Extract the [x, y] coordinate from the center of the cell holding the provided text.  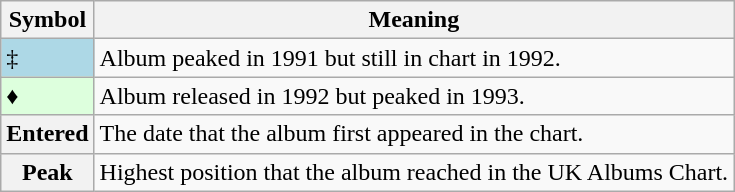
Symbol [48, 20]
♦ [48, 96]
Highest position that the album reached in the UK Albums Chart. [414, 172]
Peak [48, 172]
Meaning [414, 20]
Entered [48, 134]
‡ [48, 58]
Album released in 1992 but peaked in 1993. [414, 96]
Album peaked in 1991 but still in chart in 1992. [414, 58]
The date that the album first appeared in the chart. [414, 134]
